Scan for the cell matching the given text and deliver its (X, Y) coordinate at center. 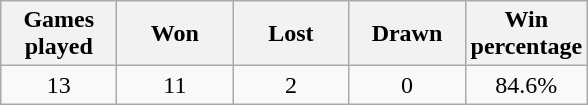
0 (407, 85)
Lost (291, 34)
Drawn (407, 34)
Win percentage (526, 34)
11 (175, 85)
13 (59, 85)
Won (175, 34)
84.6% (526, 85)
2 (291, 85)
Games played (59, 34)
